From the cell containing the given text, extract its center point as [X, Y] coordinate. 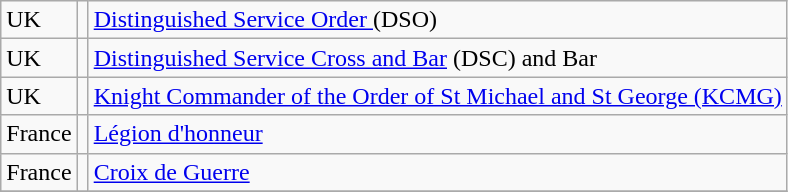
Knight Commander of the Order of St Michael and St George (KCMG) [438, 96]
Distinguished Service Order (DSO) [438, 20]
Distinguished Service Cross and Bar (DSC) and Bar [438, 58]
Croix de Guerre [438, 172]
Légion d'honneur [438, 134]
